Detect which cell encompasses the target text, then output its (X, Y) center coordinate. 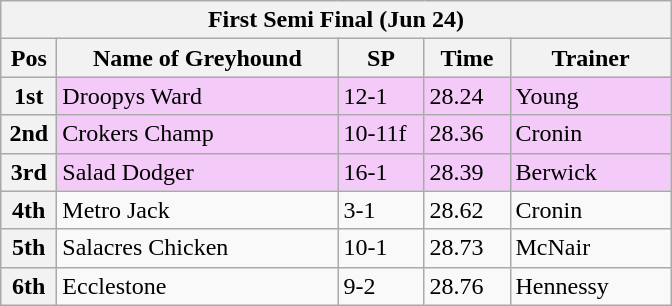
First Semi Final (Jun 24) (336, 20)
3-1 (381, 210)
Name of Greyhound (198, 58)
Salad Dodger (198, 172)
Time (467, 58)
Trainer (590, 58)
Hennessy (590, 286)
12-1 (381, 96)
5th (29, 248)
28.36 (467, 134)
Droopys Ward (198, 96)
16-1 (381, 172)
Salacres Chicken (198, 248)
6th (29, 286)
10-11f (381, 134)
2nd (29, 134)
28.24 (467, 96)
28.73 (467, 248)
Metro Jack (198, 210)
Pos (29, 58)
McNair (590, 248)
3rd (29, 172)
28.39 (467, 172)
Ecclestone (198, 286)
1st (29, 96)
Young (590, 96)
Berwick (590, 172)
28.76 (467, 286)
10-1 (381, 248)
SP (381, 58)
Crokers Champ (198, 134)
4th (29, 210)
9-2 (381, 286)
28.62 (467, 210)
